Capture the cell that displays the provided text and extract its [X, Y] central coordinate. 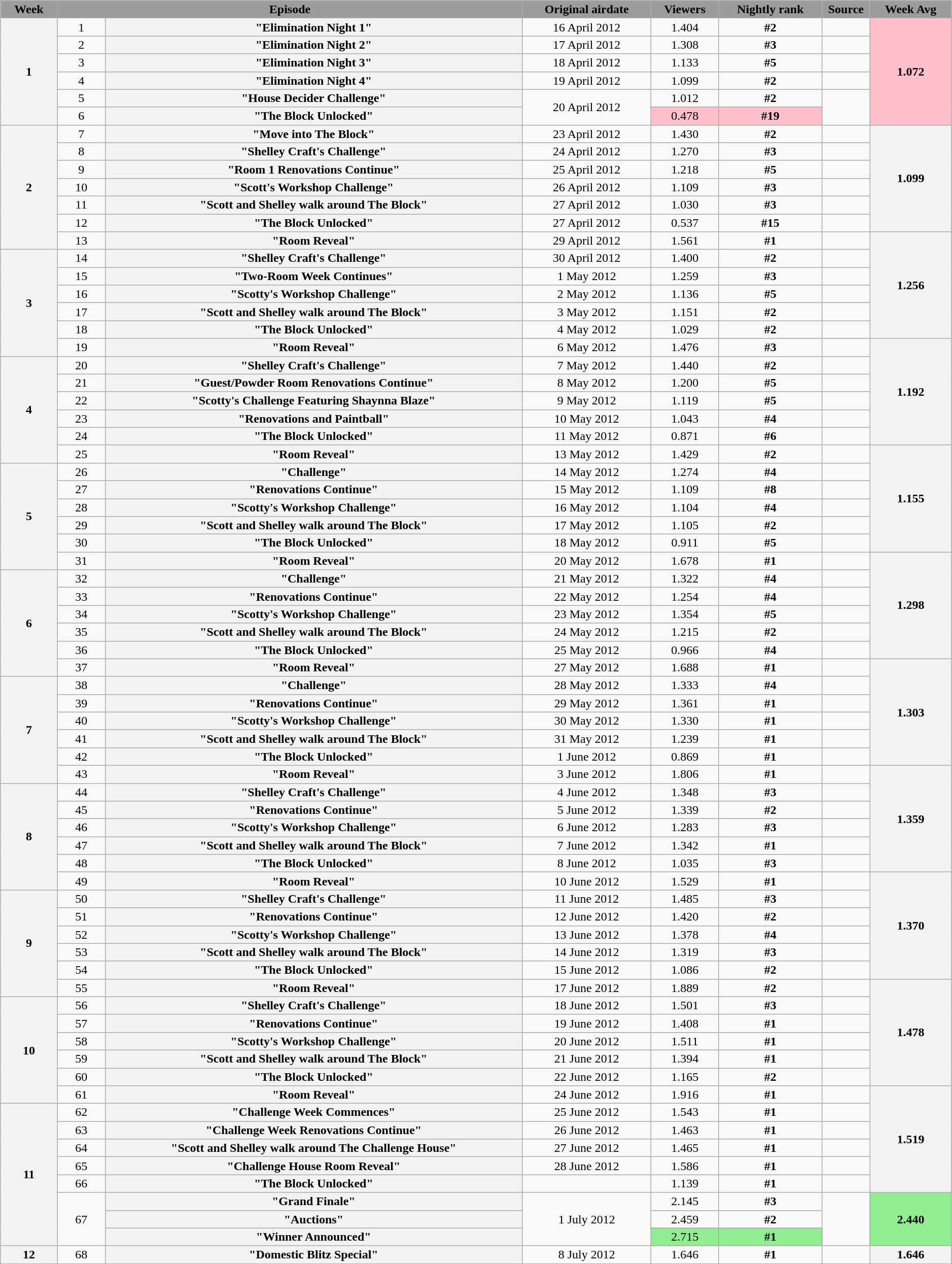
#15 [770, 223]
20 April 2012 [587, 107]
34 [81, 614]
25 June 2012 [587, 1112]
"Room 1 Renovations Continue" [313, 169]
24 April 2012 [587, 151]
54 [81, 970]
"Scott and Shelley walk around The Challenge House" [313, 1148]
1.270 [685, 151]
21 May 2012 [587, 578]
68 [81, 1254]
1.165 [685, 1077]
49 [81, 881]
10 May 2012 [587, 418]
1.476 [685, 347]
2.715 [685, 1237]
4 May 2012 [587, 330]
1.136 [685, 294]
0.966 [685, 650]
"Challenge Week Commences" [313, 1112]
1.463 [685, 1131]
22 [81, 401]
16 April 2012 [587, 27]
1.348 [685, 793]
18 [81, 330]
"Scott's Workshop Challenge" [313, 187]
1.342 [685, 845]
18 May 2012 [587, 543]
"Scotty's Challenge Featuring Shaynna Blaze" [313, 401]
41 [81, 739]
1.308 [685, 45]
45 [81, 810]
51 [81, 916]
1.139 [685, 1183]
Week Avg [911, 9]
1.133 [685, 63]
1.119 [685, 401]
40 [81, 721]
15 [81, 276]
13 June 2012 [587, 935]
10 June 2012 [587, 881]
1 July 2012 [587, 1219]
26 [81, 472]
29 [81, 526]
17 April 2012 [587, 45]
31 May 2012 [587, 739]
1.420 [685, 916]
20 [81, 365]
42 [81, 756]
2.145 [685, 1202]
23 May 2012 [587, 614]
1.339 [685, 810]
5 June 2012 [587, 810]
21 June 2012 [587, 1058]
Nightly rank [770, 9]
18 April 2012 [587, 63]
59 [81, 1058]
23 [81, 418]
2 May 2012 [587, 294]
1.430 [685, 134]
1.465 [685, 1148]
1.408 [685, 1023]
15 June 2012 [587, 970]
30 May 2012 [587, 721]
12 June 2012 [587, 916]
"Two-Room Week Continues" [313, 276]
1.086 [685, 970]
1.485 [685, 899]
35 [81, 632]
1.274 [685, 472]
2.459 [685, 1219]
1.104 [685, 507]
"Challenge Week Renovations Continue" [313, 1131]
1.478 [911, 1032]
28 May 2012 [587, 685]
28 June 2012 [587, 1166]
1.404 [685, 27]
"Elimination Night 4" [313, 80]
30 April 2012 [587, 259]
25 [81, 454]
14 [81, 259]
Viewers [685, 9]
6 June 2012 [587, 828]
4 June 2012 [587, 793]
1.333 [685, 685]
52 [81, 935]
55 [81, 987]
1 June 2012 [587, 756]
3 May 2012 [587, 312]
14 June 2012 [587, 952]
33 [81, 597]
19 April 2012 [587, 80]
15 May 2012 [587, 489]
0.478 [685, 116]
60 [81, 1077]
"Elimination Night 2" [313, 45]
66 [81, 1183]
1.361 [685, 703]
1.370 [911, 926]
32 [81, 578]
0.869 [685, 756]
2.440 [911, 1219]
1.151 [685, 312]
1.012 [685, 98]
24 June 2012 [587, 1095]
1.298 [911, 605]
25 May 2012 [587, 650]
36 [81, 650]
1.359 [911, 818]
"House Decider Challenge" [313, 98]
47 [81, 845]
"Auctions" [313, 1219]
58 [81, 1041]
21 [81, 383]
30 [81, 543]
Week [29, 9]
Source [846, 9]
1.519 [911, 1139]
"Renovations and Paintball" [313, 418]
1.889 [685, 987]
"Move into The Block" [313, 134]
37 [81, 668]
1.072 [911, 72]
26 April 2012 [587, 187]
19 June 2012 [587, 1023]
7 May 2012 [587, 365]
"Elimination Night 3" [313, 63]
44 [81, 793]
23 April 2012 [587, 134]
1.192 [911, 392]
1.678 [685, 561]
6 May 2012 [587, 347]
17 June 2012 [587, 987]
1.322 [685, 578]
1.586 [685, 1166]
1.155 [911, 498]
1.200 [685, 383]
1.035 [685, 864]
39 [81, 703]
38 [81, 685]
63 [81, 1131]
64 [81, 1148]
14 May 2012 [587, 472]
1.561 [685, 241]
7 June 2012 [587, 845]
17 May 2012 [587, 526]
1.254 [685, 597]
1.511 [685, 1041]
61 [81, 1095]
19 [81, 347]
25 April 2012 [587, 169]
1.215 [685, 632]
26 June 2012 [587, 1131]
1 May 2012 [587, 276]
1.806 [685, 774]
62 [81, 1112]
#6 [770, 436]
46 [81, 828]
16 [81, 294]
8 July 2012 [587, 1254]
1.030 [685, 205]
43 [81, 774]
"Domestic Blitz Special" [313, 1254]
Original airdate [587, 9]
50 [81, 899]
1.303 [911, 712]
1.440 [685, 365]
1.394 [685, 1058]
1.105 [685, 526]
1.029 [685, 330]
1.043 [685, 418]
1.354 [685, 614]
1.239 [685, 739]
1.543 [685, 1112]
"Challenge House Room Reveal" [313, 1166]
29 April 2012 [587, 241]
1.319 [685, 952]
1.378 [685, 935]
1.283 [685, 828]
"Guest/Powder Room Renovations Continue" [313, 383]
27 June 2012 [587, 1148]
56 [81, 1006]
22 May 2012 [587, 597]
57 [81, 1023]
27 [81, 489]
29 May 2012 [587, 703]
53 [81, 952]
1.330 [685, 721]
1.218 [685, 169]
1.259 [685, 276]
13 [81, 241]
11 May 2012 [587, 436]
8 June 2012 [587, 864]
0.871 [685, 436]
0.537 [685, 223]
Episode [290, 9]
"Winner Announced" [313, 1237]
11 June 2012 [587, 899]
"Elimination Night 1" [313, 27]
20 June 2012 [587, 1041]
22 June 2012 [587, 1077]
1.400 [685, 259]
1.529 [685, 881]
48 [81, 864]
20 May 2012 [587, 561]
1.916 [685, 1095]
"Grand Finale" [313, 1202]
18 June 2012 [587, 1006]
3 June 2012 [587, 774]
13 May 2012 [587, 454]
65 [81, 1166]
1.256 [911, 285]
67 [81, 1219]
28 [81, 507]
27 May 2012 [587, 668]
24 [81, 436]
31 [81, 561]
1.501 [685, 1006]
#19 [770, 116]
1.429 [685, 454]
1.688 [685, 668]
9 May 2012 [587, 401]
16 May 2012 [587, 507]
0.911 [685, 543]
#8 [770, 489]
17 [81, 312]
8 May 2012 [587, 383]
24 May 2012 [587, 632]
